Detect which cell encompasses the target text, then output its [X, Y] center coordinate. 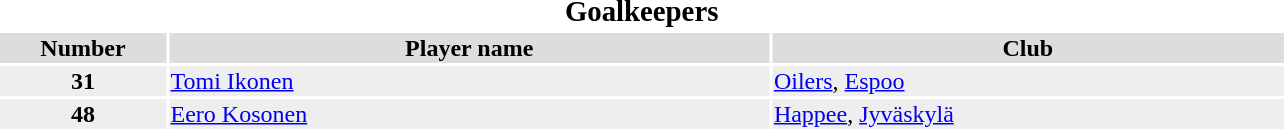
31 [83, 81]
Player name [469, 48]
Number [83, 48]
Eero Kosonen [469, 114]
Oilers, Espoo [1028, 81]
Tomi Ikonen [469, 81]
Happee, Jyväskylä [1028, 114]
Club [1028, 48]
48 [83, 114]
